Scan for the cell matching the given text and deliver its [x, y] coordinate at center. 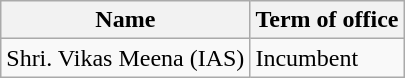
Term of office [327, 20]
Incumbent [327, 58]
Name [126, 20]
Shri. Vikas Meena (IAS) [126, 58]
